Return the (x, y) coordinate for the center point of the cell that contains the specified text.  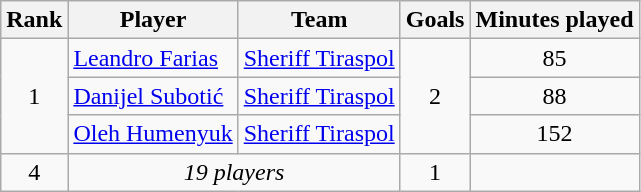
Oleh Humenyuk (153, 134)
4 (34, 172)
152 (554, 134)
85 (554, 58)
Danijel Subotić (153, 96)
Rank (34, 20)
2 (435, 96)
19 players (234, 172)
88 (554, 96)
Team (319, 20)
Leandro Farias (153, 58)
Goals (435, 20)
Minutes played (554, 20)
Player (153, 20)
